Determine the (x, y) coordinate at the center of the cell enclosing the given text.  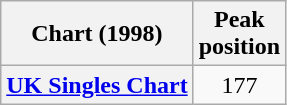
Chart (1998) (97, 34)
177 (239, 85)
UK Singles Chart (97, 85)
Peakposition (239, 34)
